Find where the given text appears and provide that cell's center as [X, Y] coordinate. 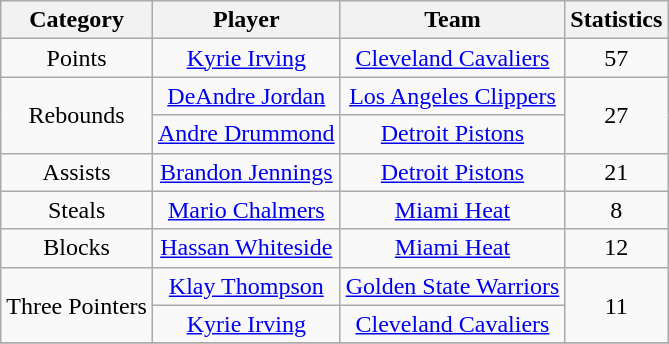
Team [452, 20]
Mario Chalmers [246, 210]
Los Angeles Clippers [452, 96]
Steals [77, 210]
57 [616, 58]
Hassan Whiteside [246, 248]
8 [616, 210]
Brandon Jennings [246, 172]
DeAndre Jordan [246, 96]
Category [77, 20]
Klay Thompson [246, 286]
Statistics [616, 20]
Assists [77, 172]
11 [616, 305]
Andre Drummond [246, 134]
27 [616, 115]
Points [77, 58]
Player [246, 20]
21 [616, 172]
Blocks [77, 248]
Rebounds [77, 115]
12 [616, 248]
Golden State Warriors [452, 286]
Three Pointers [77, 305]
